Output the (x, y) coordinate of the center of the cell containing the given text.  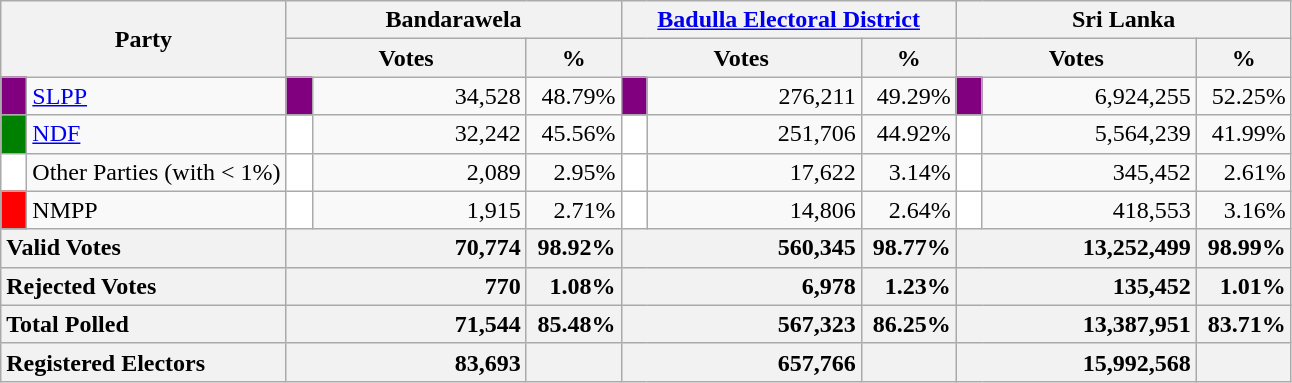
2.95% (574, 172)
15,992,568 (1076, 362)
NDF (156, 134)
98.92% (574, 248)
86.25% (908, 324)
567,323 (741, 324)
41.99% (1244, 134)
2.71% (574, 210)
98.77% (908, 248)
Badulla Electoral District (788, 20)
32,242 (419, 134)
6,978 (741, 286)
1,915 (419, 210)
85.48% (574, 324)
1.01% (1244, 286)
SLPP (156, 96)
34,528 (419, 96)
98.99% (1244, 248)
Valid Votes (144, 248)
14,806 (754, 210)
Total Polled (144, 324)
418,553 (1089, 210)
3.16% (1244, 210)
1.23% (908, 286)
52.25% (1244, 96)
770 (406, 286)
13,252,499 (1076, 248)
70,774 (406, 248)
2.61% (1244, 172)
83.71% (1244, 324)
5,564,239 (1089, 134)
560,345 (741, 248)
2.64% (908, 210)
48.79% (574, 96)
71,544 (406, 324)
13,387,951 (1076, 324)
Registered Electors (144, 362)
657,766 (741, 362)
17,622 (754, 172)
Rejected Votes (144, 286)
276,211 (754, 96)
345,452 (1089, 172)
135,452 (1076, 286)
3.14% (908, 172)
1.08% (574, 286)
2,089 (419, 172)
49.29% (908, 96)
6,924,255 (1089, 96)
45.56% (574, 134)
83,693 (406, 362)
44.92% (908, 134)
Party (144, 39)
Sri Lanka (1124, 20)
251,706 (754, 134)
NMPP (156, 210)
Bandarawela (454, 20)
Other Parties (with < 1%) (156, 172)
